Provide the [X, Y] coordinate of the cell's center where the given text is located.  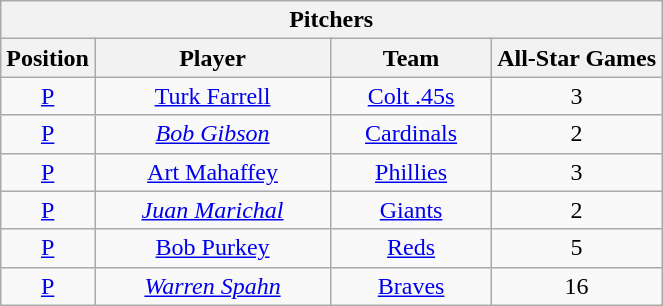
Art Mahaffey [212, 172]
Position [48, 58]
Turk Farrell [212, 96]
Warren Spahn [212, 286]
Reds [412, 248]
Giants [412, 210]
Juan Marichal [212, 210]
5 [577, 248]
Team [412, 58]
Bob Purkey [212, 248]
All-Star Games [577, 58]
Colt .45s [412, 96]
Phillies [412, 172]
Player [212, 58]
Braves [412, 286]
16 [577, 286]
Cardinals [412, 134]
Pitchers [332, 20]
Bob Gibson [212, 134]
